Capture the cell that displays the provided text and extract its [x, y] central coordinate. 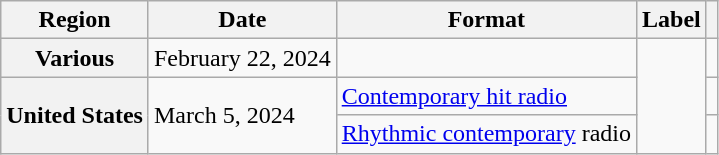
Date [242, 20]
March 5, 2024 [242, 115]
Region [75, 20]
Format [486, 20]
Label [672, 20]
Various [75, 58]
Rhythmic contemporary radio [486, 134]
Contemporary hit radio [486, 96]
February 22, 2024 [242, 58]
United States [75, 115]
